Identify which cell holds the provided text, then report its [X, Y] central coordinate. 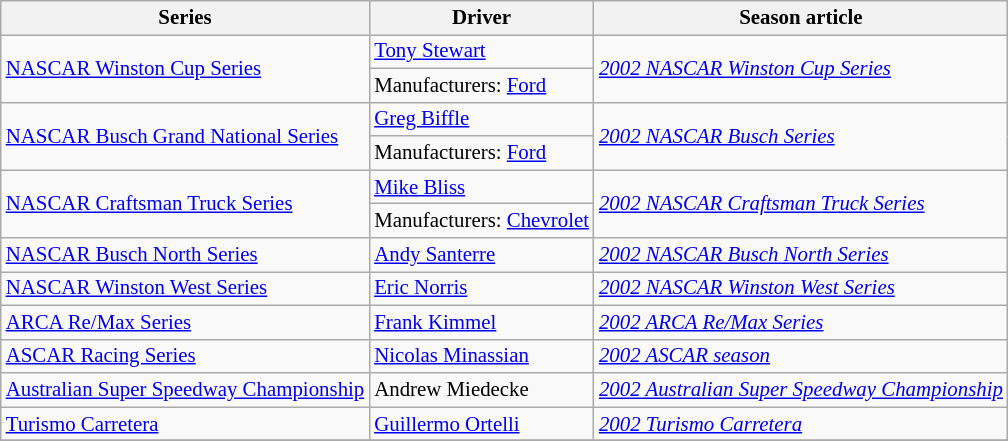
Mike Bliss [482, 187]
2002 NASCAR Busch North Series [801, 255]
Driver [482, 18]
ASCAR Racing Series [185, 356]
Guillermo Ortelli [482, 424]
Andy Santerre [482, 255]
NASCAR Winston Cup Series [185, 68]
2002 ARCA Re/Max Series [801, 322]
NASCAR Busch North Series [185, 255]
Turismo Carretera [185, 424]
Series [185, 18]
2002 NASCAR Busch Series [801, 136]
2002 ASCAR season [801, 356]
Australian Super Speedway Championship [185, 390]
2002 NASCAR Craftsman Truck Series [801, 204]
Frank Kimmel [482, 322]
2002 NASCAR Winston West Series [801, 288]
2002 Australian Super Speedway Championship [801, 390]
2002 Turismo Carretera [801, 424]
Eric Norris [482, 288]
ARCA Re/Max Series [185, 322]
Nicolas Minassian [482, 356]
Manufacturers: Chevrolet [482, 221]
Tony Stewart [482, 51]
2002 NASCAR Winston Cup Series [801, 68]
NASCAR Busch Grand National Series [185, 136]
Greg Biffle [482, 119]
NASCAR Winston West Series [185, 288]
Andrew Miedecke [482, 390]
NASCAR Craftsman Truck Series [185, 204]
Season article [801, 18]
